Scan for the cell matching the given text and deliver its (x, y) coordinate at center. 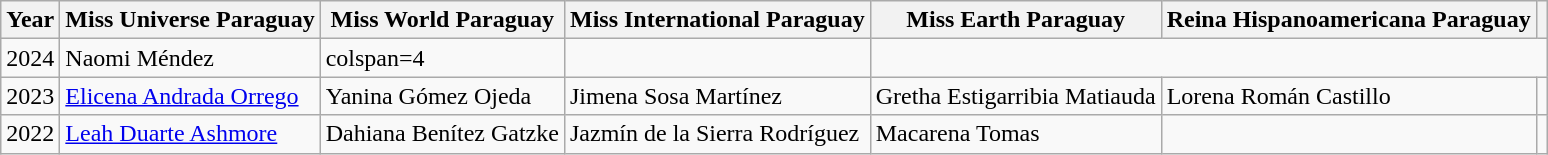
Year (30, 20)
2022 (30, 134)
Miss International Paraguay (717, 20)
Miss World Paraguay (442, 20)
Jazmín de la Sierra Rodríguez (717, 134)
Gretha Estigarribia Matiauda (1016, 96)
Leah Duarte Ashmore (190, 134)
Naomi Méndez (190, 58)
Elicena Andrada Orrego (190, 96)
Miss Earth Paraguay (1016, 20)
2023 (30, 96)
colspan=4 (442, 58)
2024 (30, 58)
Macarena Tomas (1016, 134)
Yanina Gómez Ojeda (442, 96)
Lorena Román Castillo (1348, 96)
Dahiana Benítez Gatzke (442, 134)
Reina Hispanoamericana Paraguay (1348, 20)
Jimena Sosa Martínez (717, 96)
Miss Universe Paraguay (190, 20)
